Pinpoint the cell where the given text exists, returning its (x, y) midpoint coordinate. 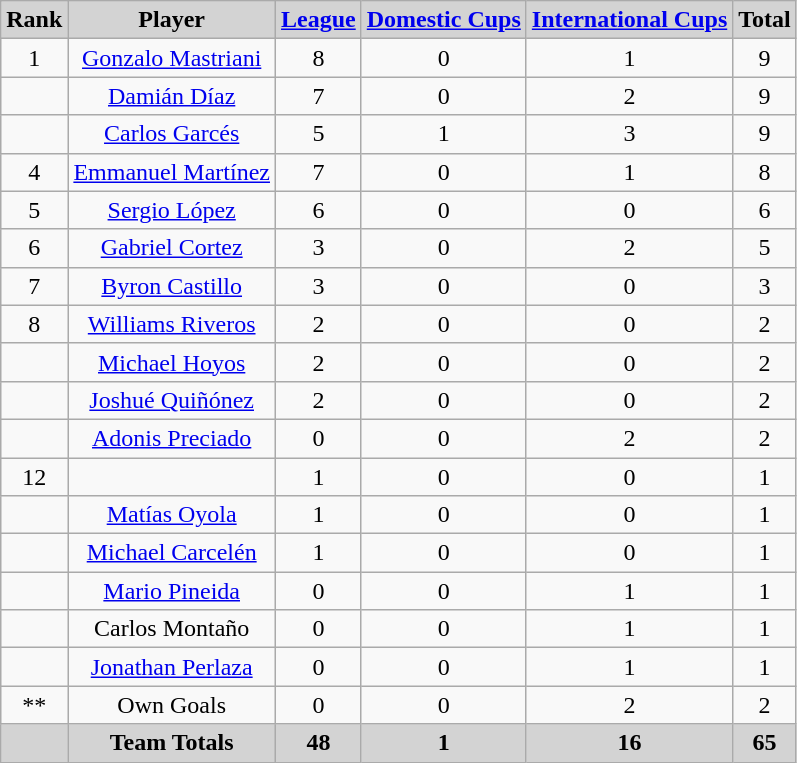
Total (765, 20)
Damián Díaz (172, 96)
Team Totals (172, 743)
Sergio López (172, 210)
48 (319, 743)
Player (172, 20)
Byron Castillo (172, 286)
** (34, 705)
Gabriel Cortez (172, 248)
Gonzalo Mastriani (172, 58)
Mario Pineida (172, 591)
Jonathan Perlaza (172, 667)
16 (629, 743)
Matías Oyola (172, 515)
Carlos Montaño (172, 629)
12 (34, 477)
Joshué Quiñónez (172, 400)
4 (34, 172)
Adonis Preciado (172, 438)
Emmanuel Martínez (172, 172)
International Cups (629, 20)
League (319, 20)
Michael Carcelén (172, 553)
Michael Hoyos (172, 362)
65 (765, 743)
Own Goals (172, 705)
Williams Riveros (172, 324)
Rank (34, 20)
Carlos Garcés (172, 134)
Domestic Cups (444, 20)
